Detect which cell encompasses the target text, then output its [X, Y] center coordinate. 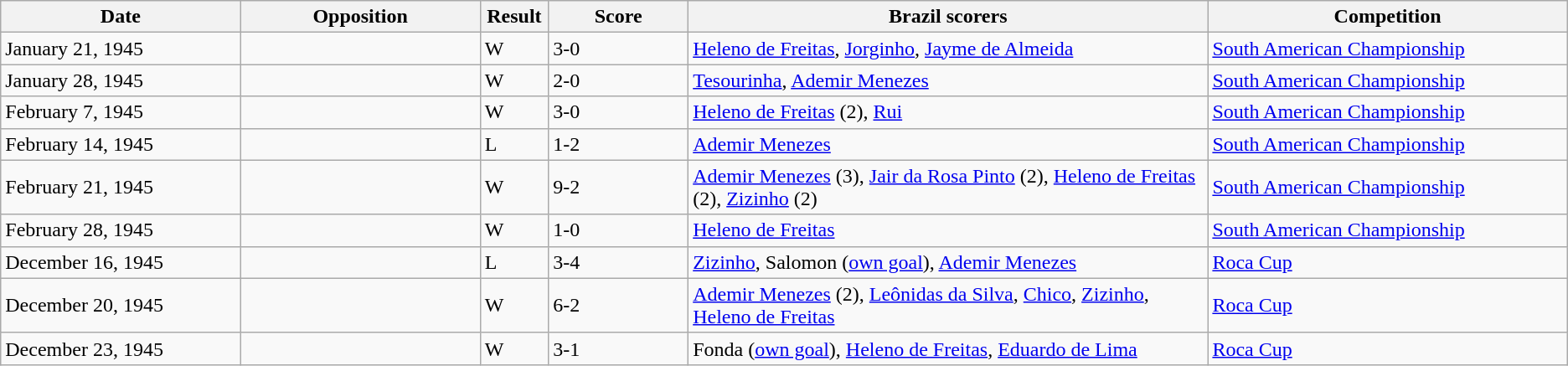
December 16, 1945 [121, 262]
December 23, 1945 [121, 348]
February 14, 1945 [121, 144]
Heleno de Freitas, Jorginho, Jayme de Almeida [948, 49]
3-4 [618, 262]
Brazil scorers [948, 17]
Fonda (own goal), Heleno de Freitas, Eduardo de Lima [948, 348]
Ademir Menezes (3), Jair da Rosa Pinto (2), Heleno de Freitas (2), Zizinho (2) [948, 188]
3-1 [618, 348]
Heleno de Freitas (2), Rui [948, 112]
January 28, 1945 [121, 80]
Heleno de Freitas [948, 230]
1-0 [618, 230]
9-2 [618, 188]
2-0 [618, 80]
Date [121, 17]
6-2 [618, 305]
Result [514, 17]
February 7, 1945 [121, 112]
December 20, 1945 [121, 305]
February 21, 1945 [121, 188]
Ademir Menezes [948, 144]
Tesourinha, Ademir Menezes [948, 80]
Score [618, 17]
Competition [1387, 17]
January 21, 1945 [121, 49]
Ademir Menezes (2), Leônidas da Silva, Chico, Zizinho, Heleno de Freitas [948, 305]
1-2 [618, 144]
February 28, 1945 [121, 230]
Opposition [360, 17]
Zizinho, Salomon (own goal), Ademir Menezes [948, 262]
